Provide the [X, Y] coordinate of the cell's center where the given text is located.  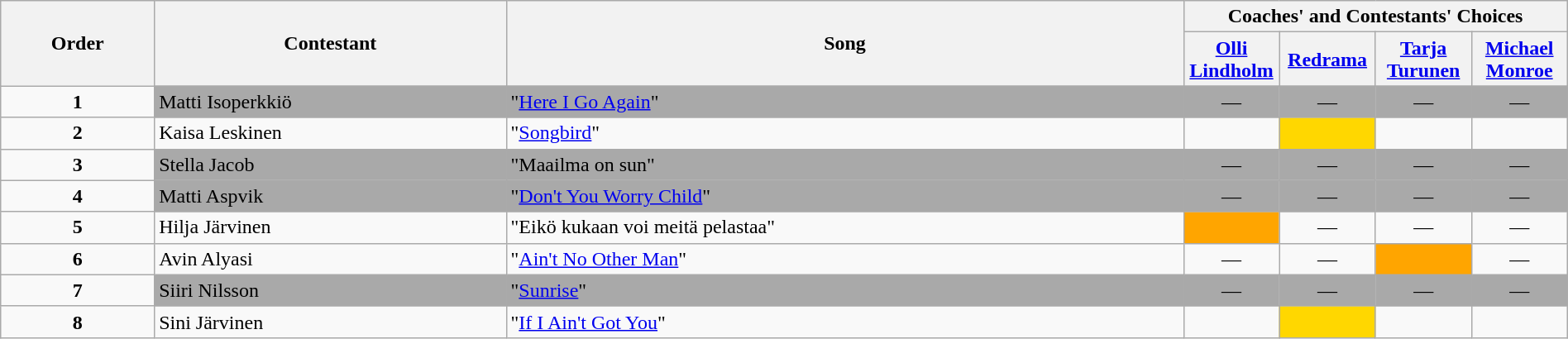
"Eikö kukaan voi meitä pelastaa" [845, 227]
8 [78, 322]
Order [78, 43]
"Ain't No Other Man" [845, 259]
Sini Järvinen [331, 322]
Contestant [331, 43]
Tarja Turunen [1423, 60]
Matti Aspvik [331, 196]
Song [845, 43]
"Sunrise" [845, 290]
3 [78, 165]
1 [78, 102]
Avin Alyasi [331, 259]
Stella Jacob [331, 165]
"Songbird" [845, 133]
7 [78, 290]
6 [78, 259]
2 [78, 133]
Siiri Nilsson [331, 290]
Olli Lindholm [1231, 60]
Matti Isoperkkiö [331, 102]
Coaches' and Contestants' Choices [1375, 17]
"Maailma on sun" [845, 165]
Hilja Järvinen [331, 227]
Kaisa Leskinen [331, 133]
5 [78, 227]
Michael Monroe [1519, 60]
4 [78, 196]
"If I Ain't Got You" [845, 322]
Redrama [1327, 60]
"Here I Go Again" [845, 102]
"Don't You Worry Child" [845, 196]
